Locate the cell with the specified text and output its [X, Y] center coordinate. 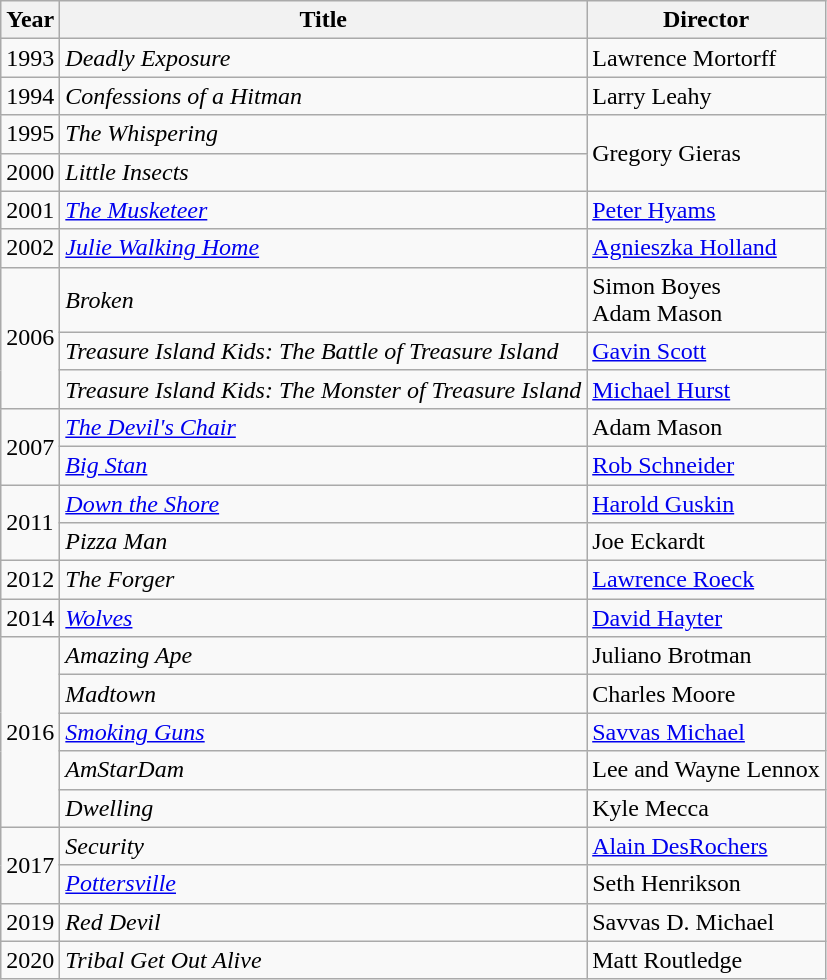
Harold Guskin [706, 503]
Smoking Guns [324, 732]
Savvas Michael [706, 732]
Adam Mason [706, 427]
2014 [30, 618]
The Musketeer [324, 210]
1995 [30, 134]
The Whispering [324, 134]
Title [324, 20]
Tribal Get Out Alive [324, 960]
2016 [30, 732]
Pizza Man [324, 542]
Joe Eckardt [706, 542]
2006 [30, 338]
Amazing Ape [324, 656]
Deadly Exposure [324, 58]
Matt Routledge [706, 960]
Security [324, 846]
Julie Walking Home [324, 248]
The Devil's Chair [324, 427]
Broken [324, 300]
Peter Hyams [706, 210]
1993 [30, 58]
2007 [30, 446]
Red Devil [324, 922]
Rob Schneider [706, 465]
Wolves [324, 618]
Michael Hurst [706, 389]
2001 [30, 210]
Treasure Island Kids: The Battle of Treasure Island [324, 351]
Seth Henrikson [706, 884]
Charles Moore [706, 694]
Alain DesRochers [706, 846]
Savvas D. Michael [706, 922]
2002 [30, 248]
Gregory Gieras [706, 153]
2020 [30, 960]
The Forger [324, 580]
Lee and Wayne Lennox [706, 770]
2019 [30, 922]
Year [30, 20]
2000 [30, 172]
Lawrence Mortorff [706, 58]
Dwelling [324, 808]
Madtown [324, 694]
AmStarDam [324, 770]
Juliano Brotman [706, 656]
Confessions of a Hitman [324, 96]
2017 [30, 865]
Down the Shore [324, 503]
Director [706, 20]
Simon BoyesAdam Mason [706, 300]
Big Stan [324, 465]
Pottersville [324, 884]
1994 [30, 96]
Larry Leahy [706, 96]
Lawrence Roeck [706, 580]
Agnieszka Holland [706, 248]
Kyle Mecca [706, 808]
Little Insects [324, 172]
David Hayter [706, 618]
2011 [30, 522]
Treasure Island Kids: The Monster of Treasure Island [324, 389]
2012 [30, 580]
Gavin Scott [706, 351]
